Return the [x, y] coordinate for the center point of the cell that contains the specified text.  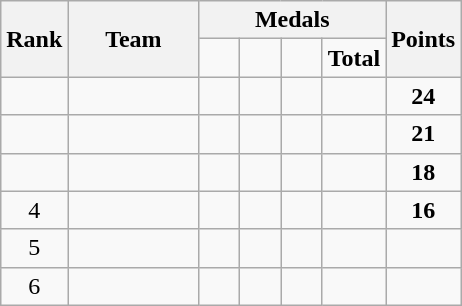
16 [424, 210]
Total [354, 58]
Team [134, 39]
21 [424, 134]
4 [34, 210]
5 [34, 248]
Points [424, 39]
6 [34, 286]
Rank [34, 39]
Medals [292, 20]
24 [424, 96]
18 [424, 172]
